Return the [X, Y] coordinate for the center point of the cell that contains the specified text.  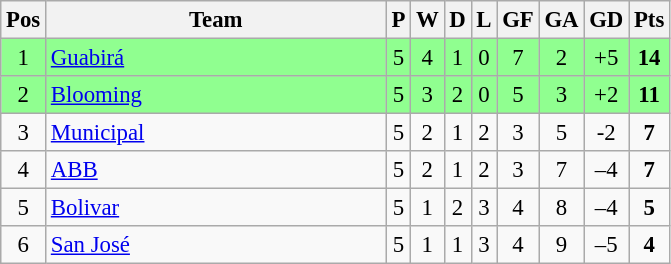
+5 [606, 58]
Bolivar [216, 208]
GD [606, 20]
GF [518, 20]
14 [650, 58]
Pos [24, 20]
-2 [606, 133]
Pts [650, 20]
6 [24, 245]
+2 [606, 95]
W [428, 20]
Blooming [216, 95]
P [398, 20]
9 [562, 245]
Guabirá [216, 58]
11 [650, 95]
D [458, 20]
L [484, 20]
San José [216, 245]
8 [562, 208]
–5 [606, 245]
Municipal [216, 133]
Team [216, 20]
GA [562, 20]
ABB [216, 170]
